Scan for the cell matching the given text and deliver its (x, y) coordinate at center. 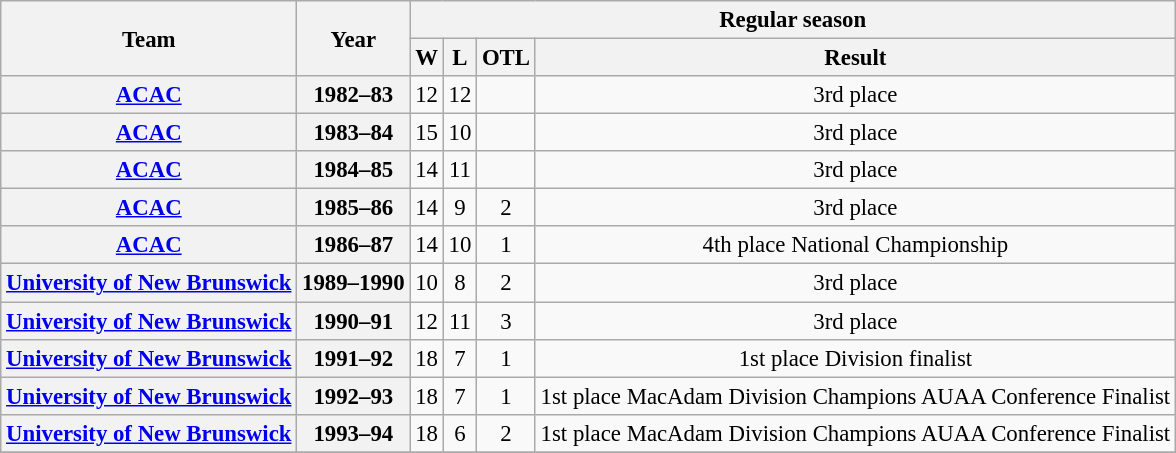
1985–86 (354, 208)
1989–1990 (354, 283)
6 (460, 433)
OTL (506, 58)
1990–91 (354, 321)
4th place National Championship (855, 245)
1993–94 (354, 433)
1986–87 (354, 245)
Result (855, 58)
Year (354, 38)
L (460, 58)
1991–92 (354, 358)
1984–85 (354, 170)
Team (149, 38)
1st place Division finalist (855, 358)
1992–93 (354, 396)
W (426, 58)
3 (506, 321)
9 (460, 208)
Regular season (793, 20)
8 (460, 283)
1982–83 (354, 95)
1983–84 (354, 133)
15 (426, 133)
